Determine the [X, Y] coordinate at the center of the cell enclosing the given text.  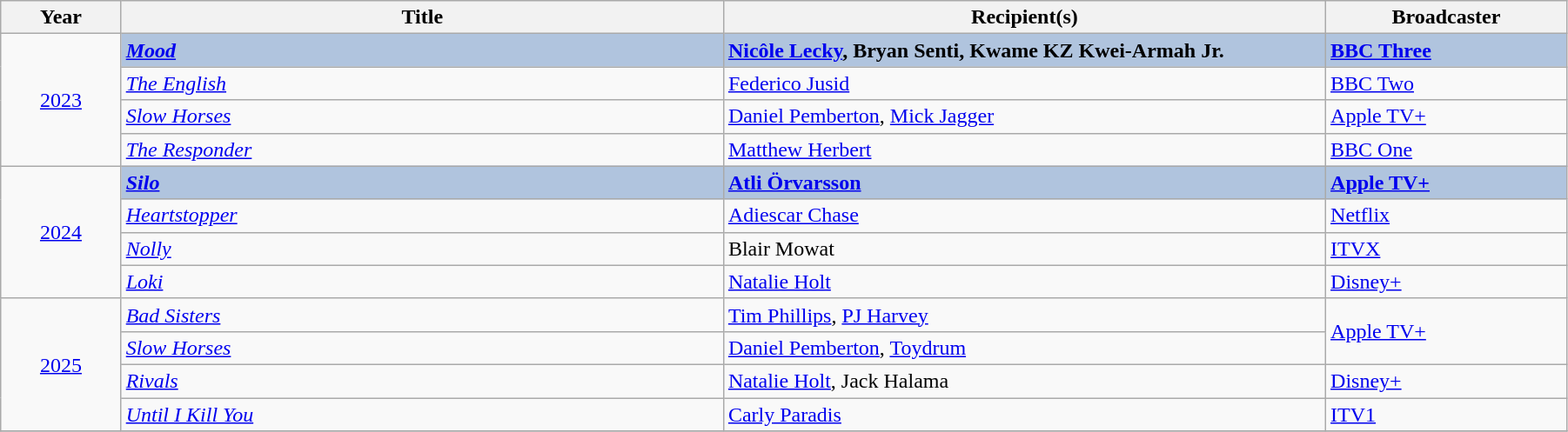
Carly Paradis [1024, 415]
Until I Kill You [422, 415]
Matthew Herbert [1024, 150]
ITVX [1446, 249]
Atli Örvarsson [1024, 183]
Federico Jusid [1024, 83]
The English [422, 83]
Silo [422, 183]
Natalie Holt, Jack Halama [1024, 381]
Adiescar Chase [1024, 216]
Rivals [422, 381]
2024 [61, 232]
Nolly [422, 249]
BBC Two [1446, 83]
BBC One [1446, 150]
Broadcaster [1446, 17]
ITV1 [1446, 415]
Netflix [1446, 216]
The Responder [422, 150]
Bad Sisters [422, 315]
BBC Three [1446, 50]
Daniel Pemberton, Toydrum [1024, 348]
Year [61, 17]
Mood [422, 50]
Natalie Holt [1024, 282]
Daniel Pemberton, Mick Jagger [1024, 116]
Blair Mowat [1024, 249]
Heartstopper [422, 216]
Loki [422, 282]
Tim Phillips, PJ Harvey [1024, 315]
Recipient(s) [1024, 17]
2025 [61, 364]
2023 [61, 100]
Title [422, 17]
Nicôle Lecky, Bryan Senti, Kwame KZ Kwei-Armah Jr. [1024, 50]
